Pinpoint the cell where the given text exists, returning its [X, Y] midpoint coordinate. 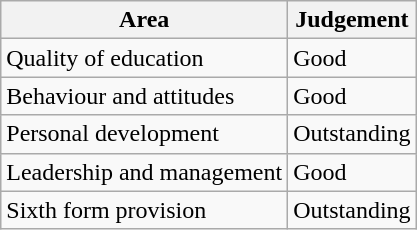
Judgement [352, 20]
Sixth form provision [144, 210]
Behaviour and attitudes [144, 96]
Personal development [144, 134]
Leadership and management [144, 172]
Area [144, 20]
Quality of education [144, 58]
